Return the [x, y] coordinate for the center point of the cell that contains the specified text.  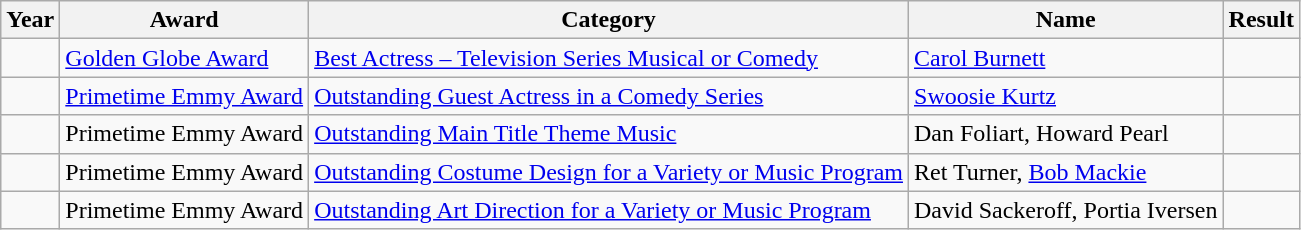
Dan Foliart, Howard Pearl [1066, 134]
Best Actress – Television Series Musical or Comedy [609, 58]
Result [1261, 20]
Name [1066, 20]
Year [30, 20]
Outstanding Main Title Theme Music [609, 134]
Outstanding Costume Design for a Variety or Music Program [609, 172]
Swoosie Kurtz [1066, 96]
Ret Turner, Bob Mackie [1066, 172]
Outstanding Guest Actress in a Comedy Series [609, 96]
Outstanding Art Direction for a Variety or Music Program [609, 210]
David Sackeroff, Portia Iversen [1066, 210]
Award [184, 20]
Carol Burnett [1066, 58]
Category [609, 20]
Golden Globe Award [184, 58]
